Output the [X, Y] coordinate of the center of the cell containing the given text.  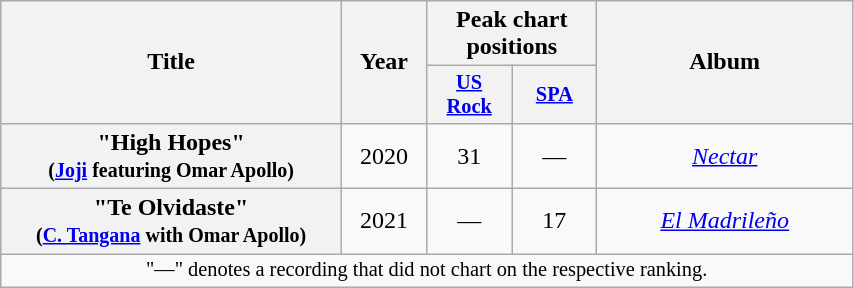
"—" denotes a recording that did not chart on the respective ranking. [427, 271]
2021 [384, 222]
Album [724, 62]
SPA [554, 95]
USRock [470, 95]
Year [384, 62]
"High Hopes"(Joji featuring Omar Apollo) [172, 156]
2020 [384, 156]
17 [554, 222]
Peak chart positions [512, 34]
"Te Olvidaste"(C. Tangana with Omar Apollo) [172, 222]
Nectar [724, 156]
Title [172, 62]
El Madrileño [724, 222]
31 [470, 156]
